From the cell containing the given text, extract its center point as [x, y] coordinate. 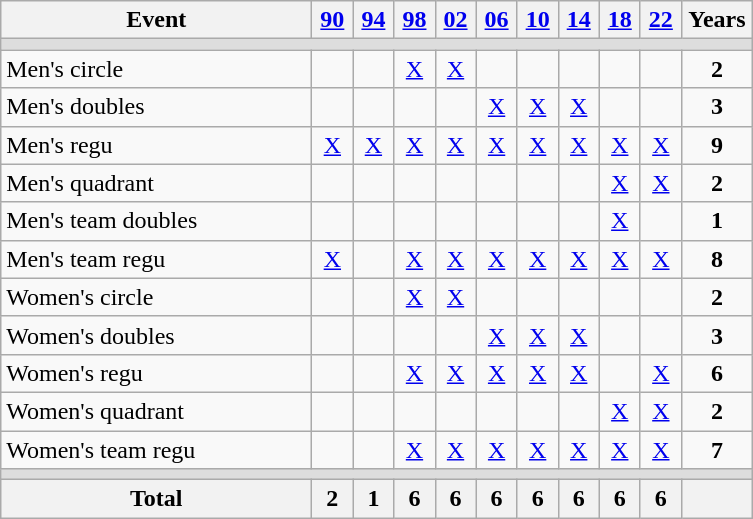
Women's regu [156, 373]
Men's team doubles [156, 221]
Women's circle [156, 297]
98 [414, 20]
Women's quadrant [156, 411]
Women's team regu [156, 449]
7 [716, 449]
Men's circle [156, 69]
10 [538, 20]
Men's regu [156, 145]
Event [156, 20]
8 [716, 259]
06 [496, 20]
Years [716, 20]
9 [716, 145]
14 [578, 20]
Men's quadrant [156, 183]
Men's doubles [156, 107]
Women's doubles [156, 335]
Men's team regu [156, 259]
94 [374, 20]
90 [332, 20]
Total [156, 499]
18 [620, 20]
02 [456, 20]
22 [660, 20]
